Return the [x, y] coordinate for the center point of the cell that contains the specified text.  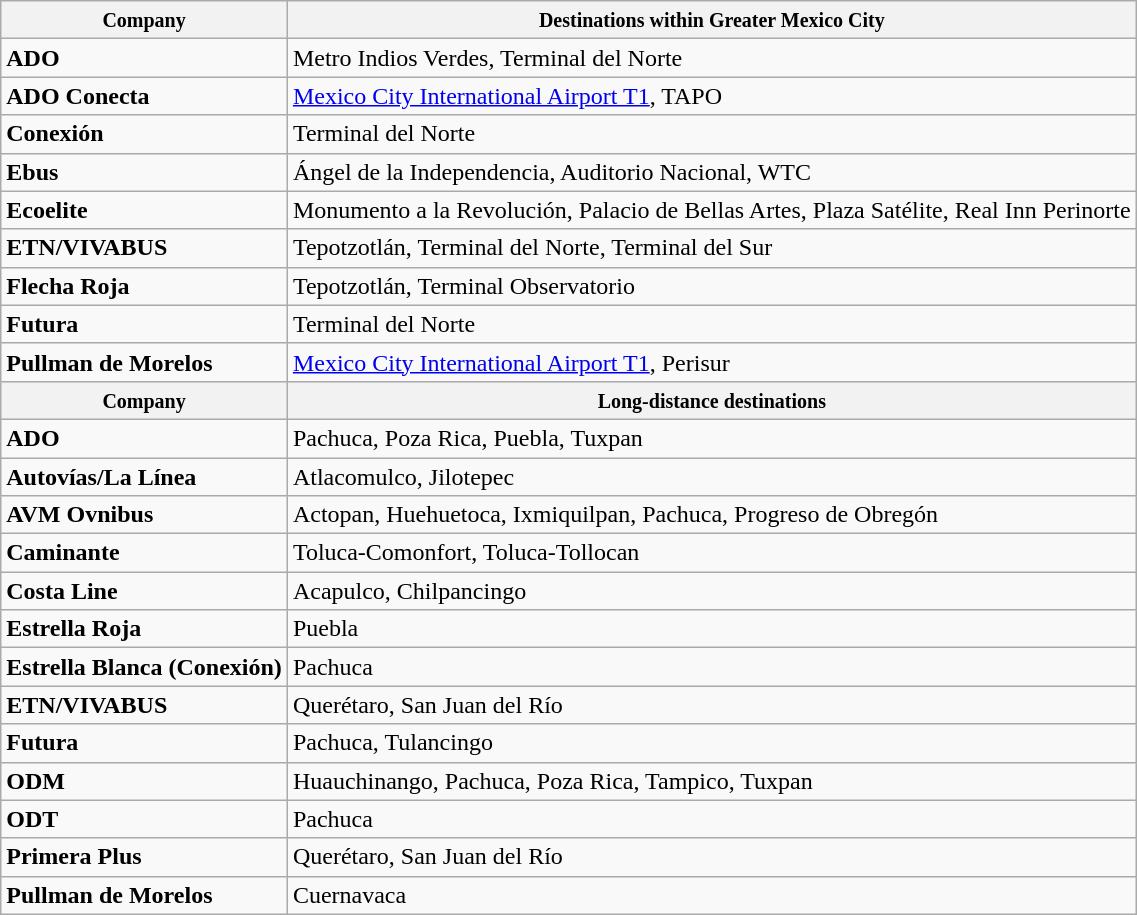
Actopan, Huehuetoca, Ixmiquilpan, Pachuca, Progreso de Obregón [712, 515]
Cuernavaca [712, 895]
Tepotzotlán, Terminal del Norte, Terminal del Sur [712, 248]
Huauchinango, Pachuca, Poza Rica, Tampico, Tuxpan [712, 781]
Atlacomulco, Jilotepec [712, 477]
Toluca-Comonfort, Toluca-Tollocan [712, 553]
Mexico City International Airport T1, TAPO [712, 96]
Estrella Blanca (Conexión) [144, 667]
Flecha Roja [144, 286]
Mexico City International Airport T1, Perisur [712, 362]
ADO Conecta [144, 96]
Caminante [144, 553]
Pachuca, Tulancingo [712, 743]
AVM Ovnibus [144, 515]
ODM [144, 781]
Pachuca, Poza Rica, Puebla, Tuxpan [712, 438]
Tepotzotlán, Terminal Observatorio [712, 286]
Puebla [712, 629]
Ángel de la Independencia, Auditorio Nacional, WTC [712, 172]
Ebus [144, 172]
Long-distance destinations [712, 400]
Autovías/La Línea [144, 477]
Conexión [144, 134]
Ecoelite [144, 210]
Primera Plus [144, 857]
Metro Indios Verdes, Terminal del Norte [712, 58]
Costa Line [144, 591]
ODT [144, 819]
Destinations within Greater Mexico City [712, 20]
Acapulco, Chilpancingo [712, 591]
Monumento a la Revolución, Palacio de Bellas Artes, Plaza Satélite, Real Inn Perinorte [712, 210]
Estrella Roja [144, 629]
